For the text-containing cell, return its midpoint in [X, Y] coordinate format. 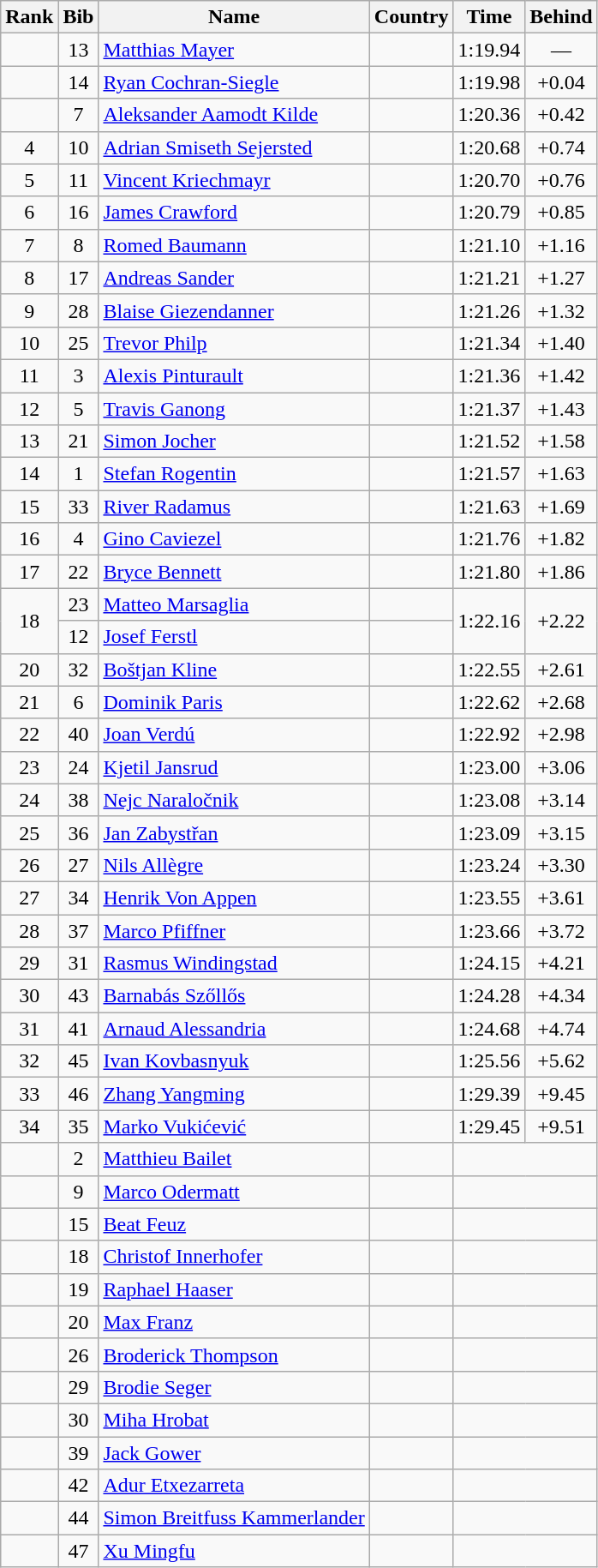
1:25.56 [489, 1061]
46 [79, 1094]
+1.86 [561, 572]
1:22.16 [489, 621]
Andreas Sander [234, 278]
Jack Gower [234, 1453]
41 [79, 1029]
1:19.98 [489, 82]
+1.40 [561, 343]
Barnabás Szőllős [234, 996]
2 [79, 1159]
39 [79, 1453]
1:22.62 [489, 702]
Behind [561, 17]
1:21.63 [489, 507]
38 [79, 800]
+1.16 [561, 245]
Rank [29, 17]
+4.21 [561, 964]
Travis Ganong [234, 409]
+2.61 [561, 670]
1:21.37 [489, 409]
+9.51 [561, 1126]
Nils Allègre [234, 865]
Romed Baumann [234, 245]
Stefan Rogentin [234, 474]
36 [79, 832]
+0.74 [561, 147]
1:22.92 [489, 735]
1:24.68 [489, 1029]
+1.69 [561, 507]
Christof Innerhofer [234, 1257]
1:23.66 [489, 930]
+3.72 [561, 930]
Xu Mingfu [234, 1551]
+3.30 [561, 865]
Matthieu Bailet [234, 1159]
James Crawford [234, 213]
Henrik Von Appen [234, 898]
1:23.08 [489, 800]
Beat Feuz [234, 1224]
45 [79, 1061]
40 [79, 735]
+0.04 [561, 82]
Marco Odermatt [234, 1192]
43 [79, 996]
1:21.26 [489, 310]
47 [79, 1551]
Nejc Naraločnik [234, 800]
37 [79, 930]
+3.15 [561, 832]
Kjetil Jansrud [234, 767]
Brodie Seger [234, 1387]
19 [79, 1289]
+1.63 [561, 474]
1:24.28 [489, 996]
1:21.57 [489, 474]
1:29.39 [489, 1094]
1:21.21 [489, 278]
Aleksander Aamodt Kilde [234, 115]
1:20.79 [489, 213]
Vincent Kriechmayr [234, 180]
+1.43 [561, 409]
+1.27 [561, 278]
Adrian Smiseth Sejersted [234, 147]
+0.85 [561, 213]
Adur Etxezarreta [234, 1486]
1:23.00 [489, 767]
+9.45 [561, 1094]
1:21.10 [489, 245]
+3.61 [561, 898]
+1.58 [561, 442]
Rasmus Windingstad [234, 964]
+1.42 [561, 375]
1:23.09 [489, 832]
+4.74 [561, 1029]
+3.14 [561, 800]
Simon Breitfuss Kammerlander [234, 1518]
Alexis Pinturault [234, 375]
Bib [79, 17]
Raphael Haaser [234, 1289]
Ryan Cochran-Siegle [234, 82]
Joan Verdú [234, 735]
+4.34 [561, 996]
Bryce Bennett [234, 572]
Marco Pfiffner [234, 930]
Matteo Marsaglia [234, 604]
Broderick Thompson [234, 1355]
Country [411, 17]
1:21.76 [489, 539]
42 [79, 1486]
44 [79, 1518]
Gino Caviezel [234, 539]
1:24.15 [489, 964]
1:22.55 [489, 670]
Matthias Mayer [234, 50]
1:21.34 [489, 343]
Blaise Giezendanner [234, 310]
Boštjan Kline [234, 670]
Arnaud Alessandria [234, 1029]
1 [79, 474]
Max Franz [234, 1322]
1:23.55 [489, 898]
1:20.36 [489, 115]
Time [489, 17]
Ivan Kovbasnyuk [234, 1061]
+1.82 [561, 539]
+5.62 [561, 1061]
1:21.52 [489, 442]
Name [234, 17]
1:20.70 [489, 180]
Marko Vukićević [234, 1126]
35 [79, 1126]
+0.76 [561, 180]
Josef Ferstl [234, 637]
Dominik Paris [234, 702]
1:20.68 [489, 147]
+0.42 [561, 115]
+3.06 [561, 767]
+2.68 [561, 702]
1:19.94 [489, 50]
1:29.45 [489, 1126]
Jan Zabystřan [234, 832]
+2.22 [561, 621]
1:23.24 [489, 865]
1:21.36 [489, 375]
Trevor Philp [234, 343]
— [561, 50]
River Radamus [234, 507]
+2.98 [561, 735]
3 [79, 375]
+1.32 [561, 310]
Zhang Yangming [234, 1094]
Miha Hrobat [234, 1420]
1:21.80 [489, 572]
Simon Jocher [234, 442]
